Return (X, Y) of the center of cell containing provided text 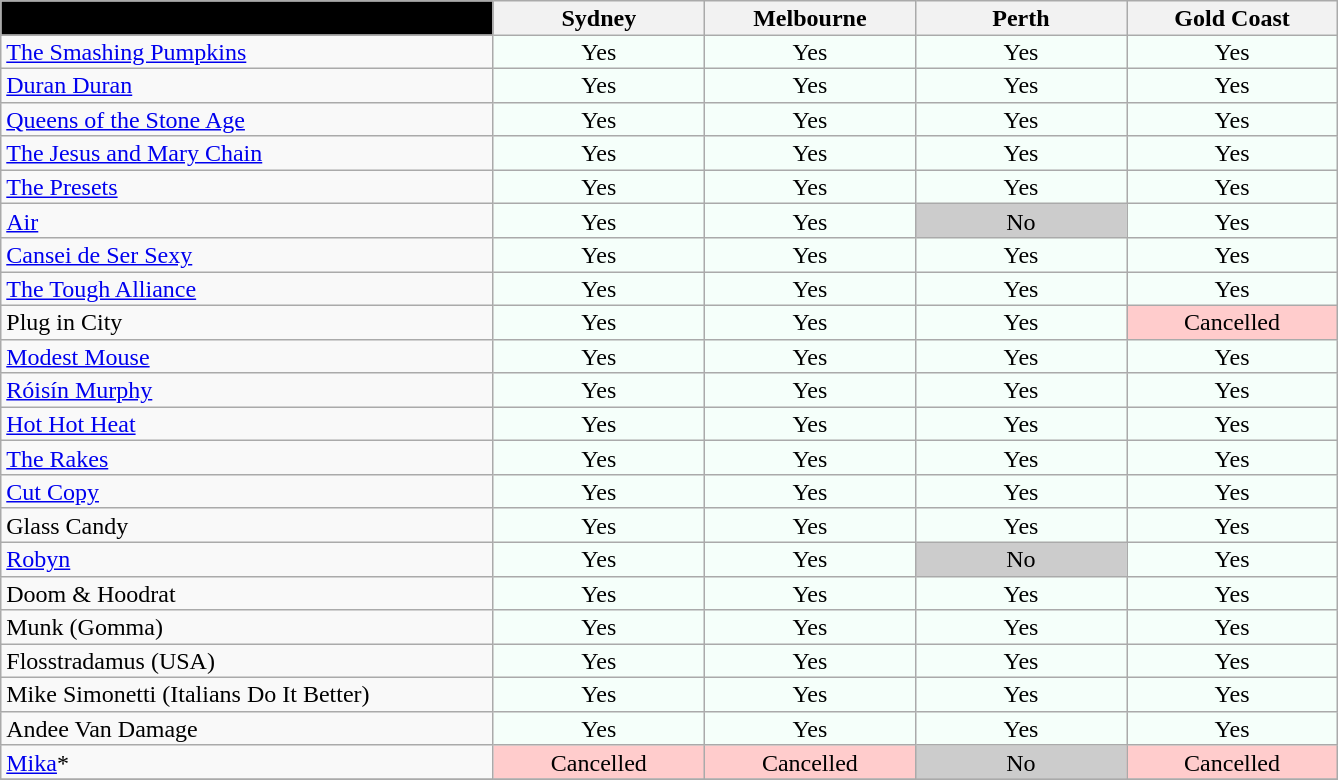
Hot Hot Heat (248, 424)
The Rakes (248, 458)
The Jesus and Mary Chain (248, 153)
Andee Van Damage (248, 728)
Munk (Gomma) (248, 627)
Duran Duran (248, 85)
The Presets (248, 187)
Gold Coast (1232, 18)
Mika* (248, 762)
The Smashing Pumpkins (248, 52)
Air (248, 221)
Mike Simonetti (Italians Do It Better) (248, 695)
Flosstradamus (USA) (248, 661)
Queens of the Stone Age (248, 119)
Cut Copy (248, 492)
Melbourne (810, 18)
The Tough Alliance (248, 289)
Plug in City (248, 322)
Cansei de Ser Sexy (248, 255)
Doom & Hoodrat (248, 593)
Perth (1020, 18)
Robyn (248, 559)
Sydney (598, 18)
Modest Mouse (248, 356)
Glass Candy (248, 525)
Róisín Murphy (248, 390)
